Capture the cell that displays the provided text and extract its [X, Y] central coordinate. 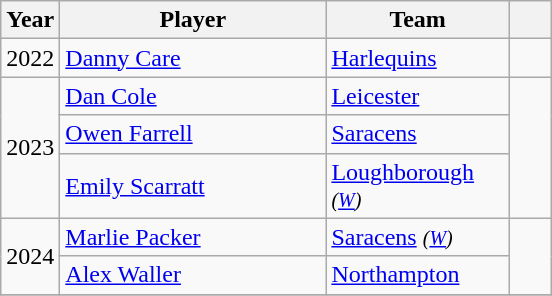
Saracens [418, 134]
Loughborough (W) [418, 186]
Danny Care [193, 58]
Emily Scarratt [193, 186]
Harlequins [418, 58]
Marlie Packer [193, 237]
Leicester [418, 96]
Saracens (W) [418, 237]
2022 [30, 58]
Northampton [418, 275]
2024 [30, 256]
Year [30, 20]
Player [193, 20]
Dan Cole [193, 96]
Owen Farrell [193, 134]
Team [418, 20]
2023 [30, 148]
Alex Waller [193, 275]
